Output the (x, y) coordinate of the center of the cell containing the given text.  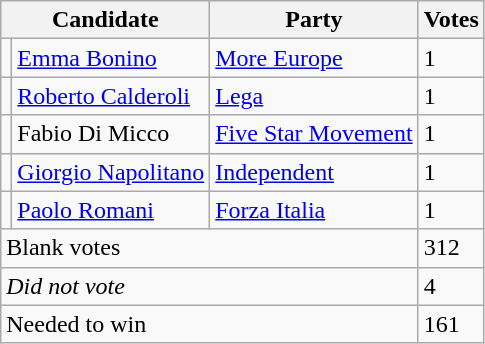
4 (451, 286)
More Europe (314, 58)
Did not vote (210, 286)
Blank votes (210, 248)
Five Star Movement (314, 134)
Paolo Romani (111, 210)
Candidate (106, 20)
Party (314, 20)
Lega (314, 96)
161 (451, 324)
Votes (451, 20)
Giorgio Napolitano (111, 172)
312 (451, 248)
Independent (314, 172)
Fabio Di Micco (111, 134)
Emma Bonino (111, 58)
Forza Italia (314, 210)
Roberto Calderoli (111, 96)
Needed to win (210, 324)
